Output the (X, Y) coordinate of the center of the cell containing the given text.  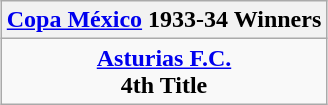
Asturias F.C.4th Title (164, 72)
Copa México 1933-34 Winners (164, 20)
